Return the (x, y) coordinate for the center point of the cell that contains the specified text.  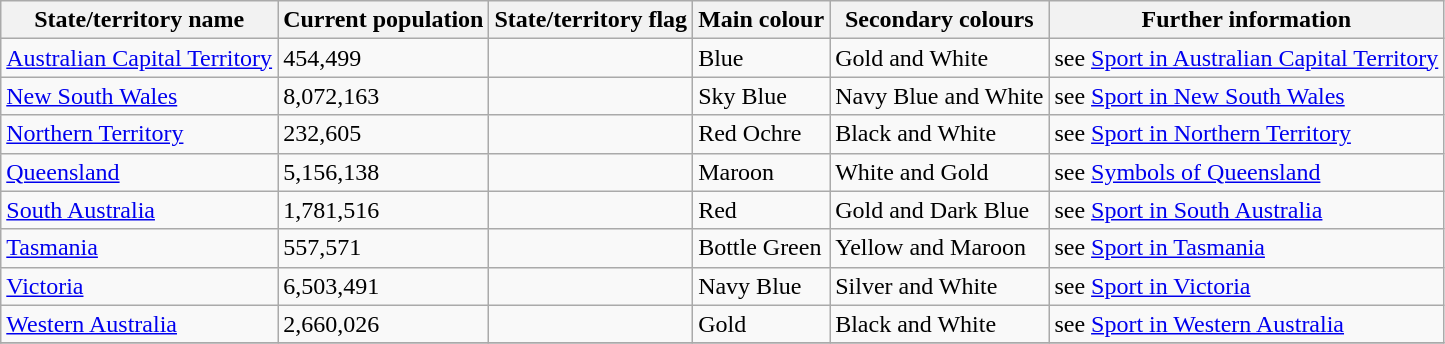
Silver and White (940, 286)
see Sport in Tasmania (1246, 248)
Navy Blue (762, 286)
Queensland (140, 172)
Navy Blue and White (940, 96)
Secondary colours (940, 20)
Current population (384, 20)
8,072,163 (384, 96)
State/territory name (140, 20)
see Sport in South Australia (1246, 210)
see Sport in Australian Capital Territory (1246, 58)
see Sport in Victoria (1246, 286)
Red Ochre (762, 134)
South Australia (140, 210)
Tasmania (140, 248)
Gold (762, 324)
2,660,026 (384, 324)
State/territory flag (591, 20)
see Sport in Northern Territory (1246, 134)
Main colour (762, 20)
White and Gold (940, 172)
232,605 (384, 134)
Bottle Green (762, 248)
Western Australia (140, 324)
see Sport in Western Australia (1246, 324)
Gold and Dark Blue (940, 210)
454,499 (384, 58)
5,156,138 (384, 172)
6,503,491 (384, 286)
Gold and White (940, 58)
Further information (1246, 20)
Sky Blue (762, 96)
Yellow and Maroon (940, 248)
Victoria (140, 286)
Northern Territory (140, 134)
Australian Capital Territory (140, 58)
see Sport in New South Wales (1246, 96)
Maroon (762, 172)
Blue (762, 58)
New South Wales (140, 96)
1,781,516 (384, 210)
see Symbols of Queensland (1246, 172)
Red (762, 210)
557,571 (384, 248)
